Return (x, y) of the center of cell containing provided text 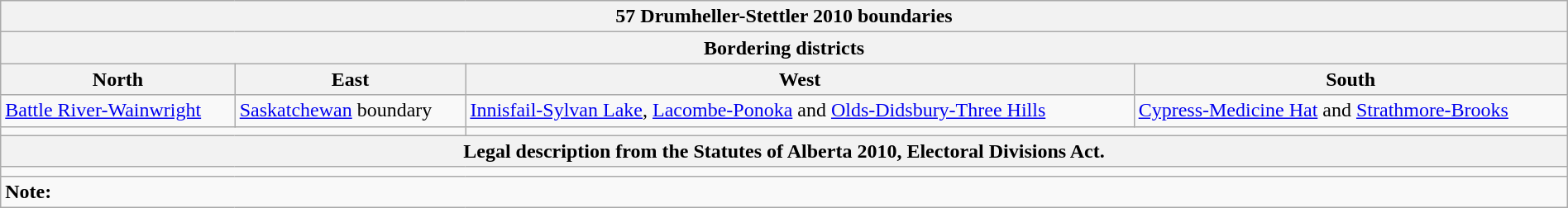
57 Drumheller-Stettler 2010 boundaries (784, 17)
Cypress-Medicine Hat and Strathmore-Brooks (1350, 111)
West (800, 79)
Innisfail-Sylvan Lake, Lacombe-Ponoka and Olds-Didsbury-Three Hills (800, 111)
Bordering districts (784, 48)
Battle River-Wainwright (117, 111)
Legal description from the Statutes of Alberta 2010, Electoral Divisions Act. (784, 151)
North (117, 79)
Saskatchewan boundary (351, 111)
South (1350, 79)
Note: (784, 191)
East (351, 79)
